Determine the [x, y] coordinate at the center of the cell enclosing the given text.  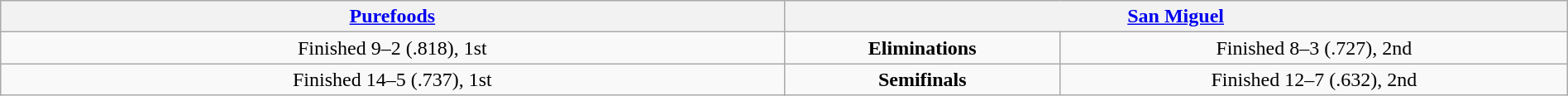
San Miguel [1176, 17]
Finished 8–3 (.727), 2nd [1313, 48]
Finished 14–5 (.737), 1st [392, 79]
Eliminations [922, 48]
Purefoods [392, 17]
Finished 12–7 (.632), 2nd [1313, 79]
Finished 9–2 (.818), 1st [392, 48]
Semifinals [922, 79]
